Return (x, y) of the center of cell containing provided text 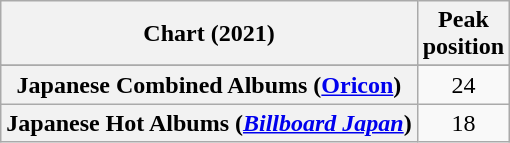
Chart (2021) (209, 34)
Japanese Hot Albums (Billboard Japan) (209, 123)
Japanese Combined Albums (Oricon) (209, 85)
18 (463, 123)
24 (463, 85)
Peakposition (463, 34)
